Find where the given text appears and provide that cell's center as [X, Y] coordinate. 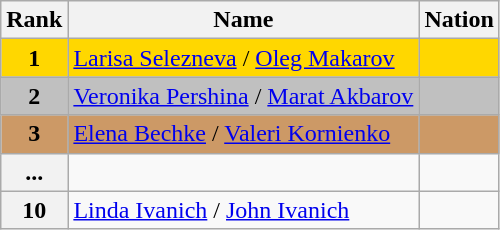
Name [244, 20]
Rank [34, 20]
1 [34, 58]
... [34, 172]
Veronika Pershina / Marat Akbarov [244, 96]
10 [34, 210]
3 [34, 134]
2 [34, 96]
Linda Ivanich / John Ivanich [244, 210]
Elena Bechke / Valeri Kornienko [244, 134]
Nation [459, 20]
Larisa Selezneva / Oleg Makarov [244, 58]
